Pinpoint the cell where the given text exists, returning its (x, y) midpoint coordinate. 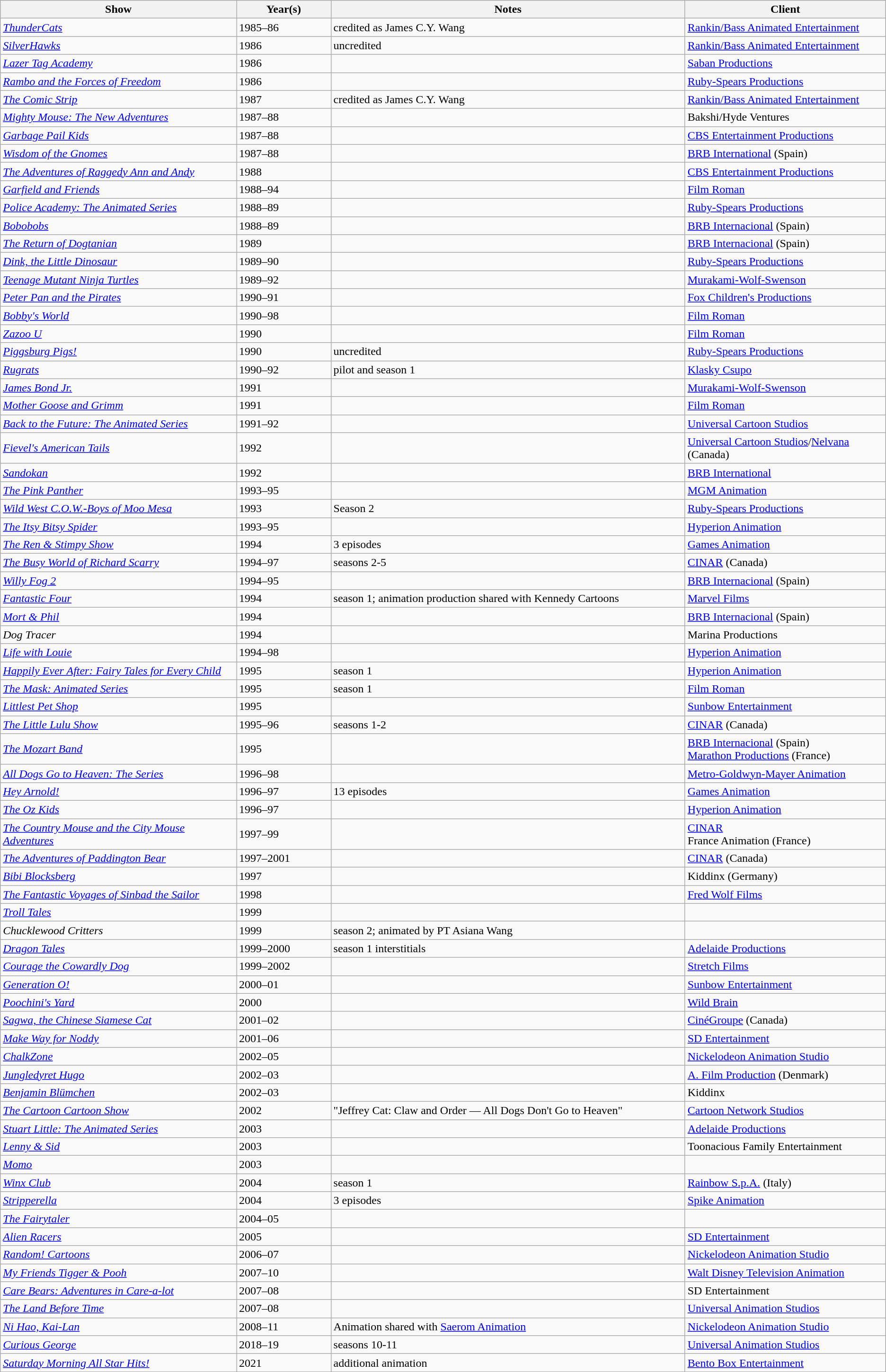
seasons 2-5 (508, 563)
1999–2000 (284, 948)
Garfield and Friends (118, 189)
Walt Disney Television Animation (785, 1273)
1997–2001 (284, 859)
Mort & Phil (118, 617)
1989–90 (284, 262)
Chucklewood Critters (118, 930)
Fievel's American Tails (118, 448)
1996–98 (284, 773)
Rambo and the Forces of Freedom (118, 81)
2004–05 (284, 1219)
Jungledyret Hugo (118, 1074)
Client (785, 9)
Rainbow S.p.A. (Italy) (785, 1183)
Dog Tracer (118, 635)
1985–86 (284, 27)
1989 (284, 244)
Teenage Mutant Ninja Turtles (118, 280)
Happily Ever After: Fairy Tales for Every Child (118, 671)
2000 (284, 1002)
The Mask: Animated Series (118, 689)
CinéGroupe (Canada) (785, 1020)
The Country Mouse and the City Mouse Adventures (118, 834)
1990–92 (284, 370)
Saturday Morning All Star Hits! (118, 1363)
1994–98 (284, 653)
Care Bears: Adventures in Care-a-lot (118, 1291)
Bento Box Entertainment (785, 1363)
Mother Goose and Grimm (118, 406)
Bobobobs (118, 226)
2021 (284, 1363)
The Cartoon Cartoon Show (118, 1110)
The Busy World of Richard Scarry (118, 563)
2000–01 (284, 984)
Ni Hao, Kai-Lan (118, 1327)
Peter Pan and the Pirates (118, 298)
Bobby's World (118, 316)
The Little Lulu Show (118, 725)
Wild Brain (785, 1002)
Season 2 (508, 508)
Momo (118, 1165)
Metro-Goldwyn-Mayer Animation (785, 773)
The Itsy Bitsy Spider (118, 527)
Willy Fog 2 (118, 581)
1990–91 (284, 298)
2001–02 (284, 1020)
2005 (284, 1237)
1994–95 (284, 581)
Police Academy: The Animated Series (118, 207)
1991–92 (284, 424)
Stripperella (118, 1201)
Wisdom of the Gnomes (118, 153)
The Fairytaler (118, 1219)
"Jeffrey Cat: Claw and Order — All Dogs Don't Go to Heaven" (508, 1110)
Spike Animation (785, 1201)
Curious George (118, 1345)
Generation O! (118, 984)
1989–92 (284, 280)
Show (118, 9)
1999–2002 (284, 966)
1994–97 (284, 563)
BRB International (Spain) (785, 153)
MGM Animation (785, 490)
Animation shared with Saerom Animation (508, 1327)
The Land Before Time (118, 1309)
Marina Productions (785, 635)
Year(s) (284, 9)
BRB International (785, 472)
Troll Tales (118, 912)
1995–96 (284, 725)
The Fantastic Voyages of Sinbad the Sailor (118, 894)
Stretch Films (785, 966)
Fantastic Four (118, 599)
season 1; animation production shared with Kennedy Cartoons (508, 599)
Back to the Future: The Animated Series (118, 424)
Kiddinx (785, 1092)
Sagwa, the Chinese Siamese Cat (118, 1020)
The Ren & Stimpy Show (118, 545)
Hey Arnold! (118, 791)
2007–10 (284, 1273)
Benjamin Blümchen (118, 1092)
James Bond Jr. (118, 388)
The Mozart Band (118, 749)
Poochini's Yard (118, 1002)
The Pink Panther (118, 490)
Universal Cartoon Studios/Nelvana (Canada) (785, 448)
Notes (508, 9)
2008–11 (284, 1327)
ThunderCats (118, 27)
Littlest Pet Shop (118, 707)
additional animation (508, 1363)
Bakshi/Hyde Ventures (785, 117)
Fox Children's Productions (785, 298)
Universal Cartoon Studios (785, 424)
The Return of Dogtanian (118, 244)
Winx Club (118, 1183)
1993 (284, 508)
2018–19 (284, 1345)
Zazoo U (118, 334)
1997 (284, 876)
seasons 1-2 (508, 725)
1987 (284, 99)
Alien Racers (118, 1237)
Lenny & Sid (118, 1147)
Toonacious Family Entertainment (785, 1147)
Saban Productions (785, 63)
Klasky Csupo (785, 370)
Kiddinx (Germany) (785, 876)
Garbage Pail Kids (118, 135)
1997–99 (284, 834)
Fred Wolf Films (785, 894)
season 2; animated by PT Asiana Wang (508, 930)
BRB Internacional (Spain)Marathon Productions (France) (785, 749)
Dragon Tales (118, 948)
Mighty Mouse: The New Adventures (118, 117)
Bibi Blocksberg (118, 876)
My Friends Tigger & Pooh (118, 1273)
The Comic Strip (118, 99)
Sandokan (118, 472)
Random! Cartoons (118, 1255)
seasons 10-11 (508, 1345)
The Adventures of Paddington Bear (118, 859)
season 1 interstitials (508, 948)
Rugrats (118, 370)
A. Film Production (Denmark) (785, 1074)
Life with Louie (118, 653)
1990–98 (284, 316)
Wild West C.O.W.-Boys of Moo Mesa (118, 508)
1998 (284, 894)
SilverHawks (118, 45)
Courage the Cowardly Dog (118, 966)
The Adventures of Raggedy Ann and Andy (118, 171)
Marvel Films (785, 599)
Dink, the Little Dinosaur (118, 262)
1988 (284, 171)
1988–94 (284, 189)
The Oz Kids (118, 809)
CINARFrance Animation (France) (785, 834)
2002–05 (284, 1056)
ChalkZone (118, 1056)
2002 (284, 1110)
pilot and season 1 (508, 370)
Piggsburg Pigs! (118, 352)
Lazer Tag Academy (118, 63)
2001–06 (284, 1038)
13 episodes (508, 791)
Cartoon Network Studios (785, 1110)
All Dogs Go to Heaven: The Series (118, 773)
Make Way for Noddy (118, 1038)
2006–07 (284, 1255)
Stuart Little: The Animated Series (118, 1129)
